Output the [X, Y] coordinate of the center of the cell containing the given text.  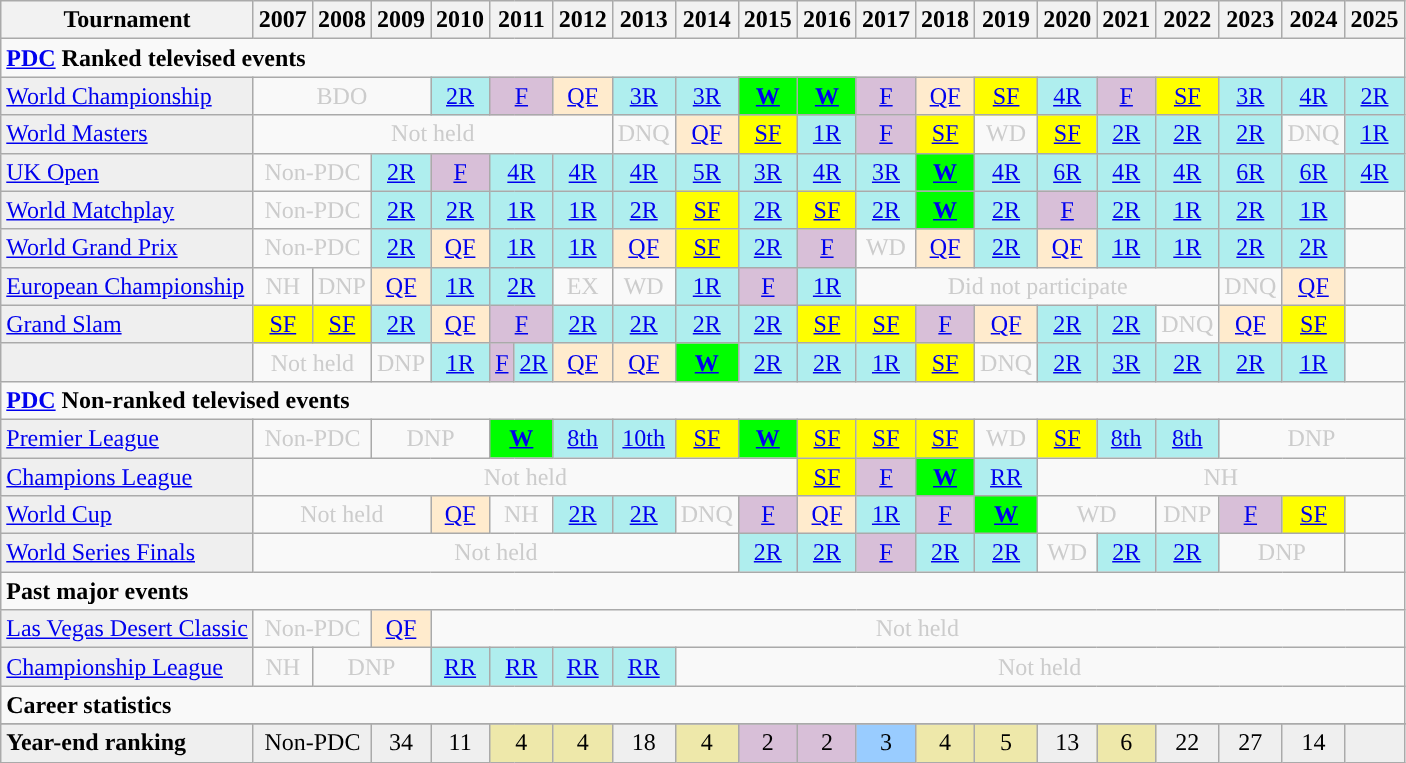
PDC Non-ranked televised events [702, 400]
2023 [1250, 20]
2021 [1126, 20]
World Matchplay [128, 210]
World Series Finals [128, 553]
2011 [522, 20]
Premier League [128, 438]
Tournament [128, 20]
34 [400, 743]
2010 [460, 20]
3 [886, 743]
2008 [342, 20]
5R [706, 172]
World Masters [128, 134]
18 [644, 743]
2013 [644, 20]
2022 [1188, 20]
2017 [886, 20]
11 [460, 743]
EX [582, 286]
22 [1188, 743]
2015 [768, 20]
Champions League [128, 477]
2016 [826, 20]
13 [1068, 743]
European Championship [128, 286]
2014 [706, 20]
5 [1006, 743]
2019 [1006, 20]
2025 [1374, 20]
PDC Ranked televised events [702, 58]
2009 [400, 20]
Past major events [702, 591]
2007 [282, 20]
10th [644, 438]
Championship League [128, 667]
6 [1126, 743]
World Grand Prix [128, 248]
2012 [582, 20]
2018 [944, 20]
BDO [342, 96]
UK Open [128, 172]
World Cup [128, 515]
Grand Slam [128, 324]
27 [1250, 743]
Career statistics [702, 705]
2024 [1314, 20]
Did not participate [1037, 286]
14 [1314, 743]
Year-end ranking [128, 743]
2020 [1068, 20]
Las Vegas Desert Classic [128, 629]
World Championship [128, 96]
